Extract the [x, y] coordinate from the center of the cell holding the provided text.  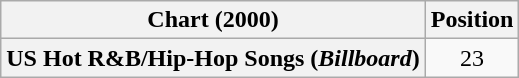
US Hot R&B/Hip-Hop Songs (Billboard) [213, 58]
Position [472, 20]
Chart (2000) [213, 20]
23 [472, 58]
